Detect which cell encompasses the target text, then output its (x, y) center coordinate. 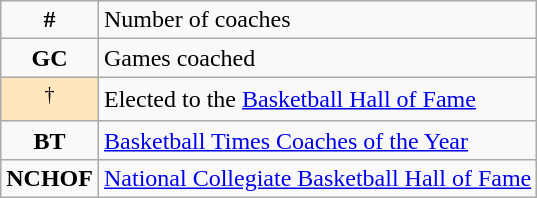
† (50, 100)
Games coached (317, 58)
National Collegiate Basketball Hall of Fame (317, 178)
GC (50, 58)
Number of coaches (317, 20)
BT (50, 140)
# (50, 20)
Elected to the Basketball Hall of Fame (317, 100)
NCHOF (50, 178)
Basketball Times Coaches of the Year (317, 140)
